Provide the [X, Y] coordinate of the cell's center where the given text is located.  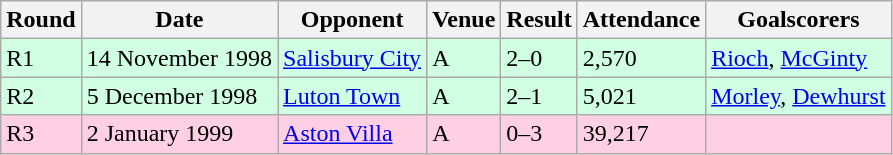
Round [41, 20]
Salisbury City [352, 58]
14 November 1998 [179, 58]
2–1 [539, 96]
2 January 1999 [179, 134]
Luton Town [352, 96]
Opponent [352, 20]
Attendance [641, 20]
39,217 [641, 134]
5 December 1998 [179, 96]
Goalscorers [798, 20]
Venue [464, 20]
Date [179, 20]
2–0 [539, 58]
Result [539, 20]
2,570 [641, 58]
R1 [41, 58]
R2 [41, 96]
5,021 [641, 96]
R3 [41, 134]
Aston Villa [352, 134]
0–3 [539, 134]
Morley, Dewhurst [798, 96]
Rioch, McGinty [798, 58]
